Pinpoint the cell where the given text exists, returning its [x, y] midpoint coordinate. 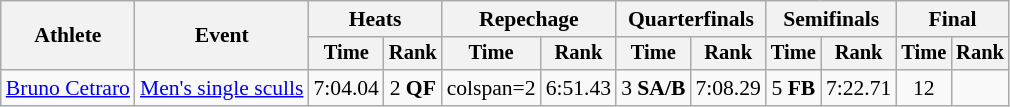
Men's single sculls [222, 88]
5 FB [794, 88]
Quarterfinals [691, 19]
2 QF [413, 88]
Semifinals [831, 19]
colspan=2 [492, 88]
7:04.04 [346, 88]
6:51.43 [578, 88]
7:08.29 [728, 88]
Bruno Cetraro [68, 88]
3 SA/B [653, 88]
Athlete [68, 36]
Repechage [530, 19]
Event [222, 36]
7:22.71 [858, 88]
12 [924, 88]
Heats [374, 19]
Final [952, 19]
